Detect which cell encompasses the target text, then output its [x, y] center coordinate. 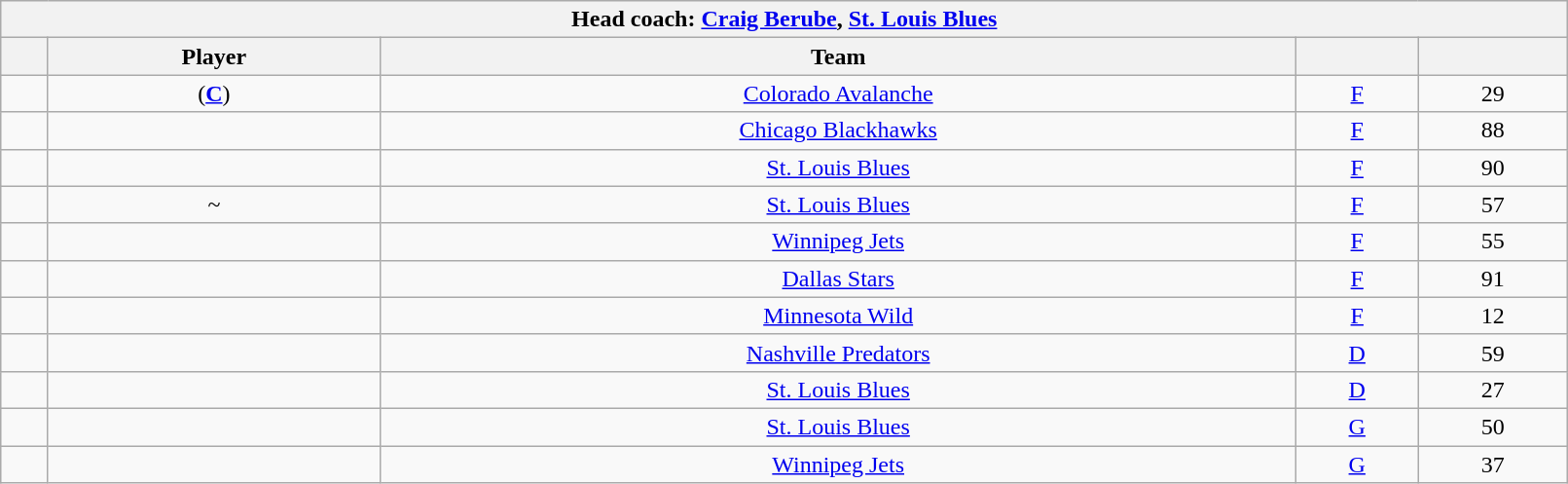
59 [1493, 353]
Minnesota Wild [837, 316]
Nashville Predators [837, 353]
91 [1493, 279]
37 [1493, 465]
Head coach: Craig Berube, St. Louis Blues [784, 19]
Dallas Stars [837, 279]
Chicago Blackhawks [837, 130]
90 [1493, 168]
Player [214, 56]
57 [1493, 205]
55 [1493, 242]
~ [214, 205]
Team [837, 56]
50 [1493, 427]
29 [1493, 93]
12 [1493, 316]
(C) [214, 93]
88 [1493, 130]
Colorado Avalanche [837, 93]
27 [1493, 390]
